Output the [x, y] coordinate of the center of the cell containing the given text.  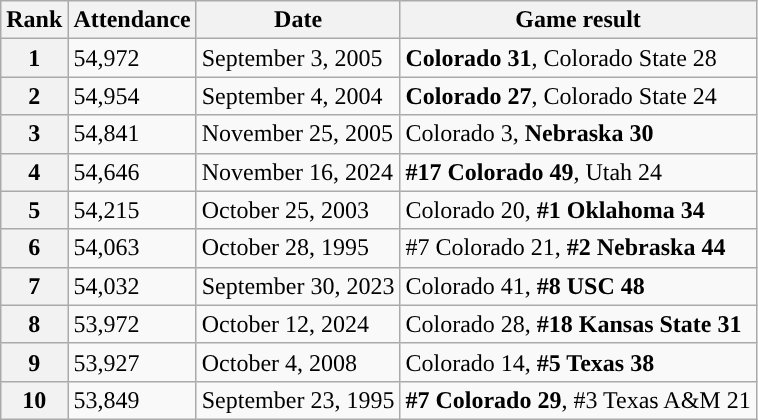
2 [34, 96]
10 [34, 400]
54,646 [132, 172]
Colorado 3, Nebraska 30 [578, 134]
53,972 [132, 324]
9 [34, 362]
October 4, 2008 [298, 362]
54,954 [132, 96]
Date [298, 20]
Colorado 31, Colorado State 28 [578, 58]
Rank [34, 20]
4 [34, 172]
3 [34, 134]
September 30, 2023 [298, 286]
#7 Colorado 29, #3 Texas A&M 21 [578, 400]
September 23, 1995 [298, 400]
September 3, 2005 [298, 58]
November 25, 2005 [298, 134]
54,215 [132, 210]
54,032 [132, 286]
6 [34, 248]
Colorado 41, #8 USC 48 [578, 286]
October 12, 2024 [298, 324]
#17 Colorado 49, Utah 24 [578, 172]
53,927 [132, 362]
Colorado 27, Colorado State 24 [578, 96]
Attendance [132, 20]
October 25, 2003 [298, 210]
September 4, 2004 [298, 96]
Game result [578, 20]
8 [34, 324]
7 [34, 286]
Colorado 28, #18 Kansas State 31 [578, 324]
Colorado 20, #1 Oklahoma 34 [578, 210]
54,972 [132, 58]
54,063 [132, 248]
#7 Colorado 21, #2 Nebraska 44 [578, 248]
October 28, 1995 [298, 248]
1 [34, 58]
Colorado 14, #5 Texas 38 [578, 362]
53,849 [132, 400]
November 16, 2024 [298, 172]
54,841 [132, 134]
5 [34, 210]
